Search for the cell housing the specified text and yield its (x, y) center coordinate. 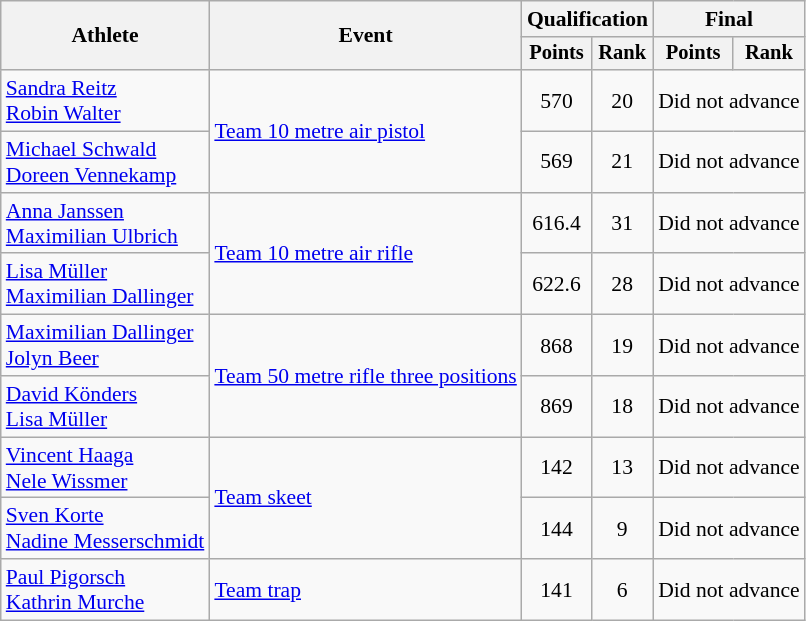
622.6 (556, 284)
144 (556, 528)
Maximilian DallingerJolyn Beer (106, 346)
Vincent HaagaNele Wissmer (106, 468)
David KöndersLisa Müller (106, 406)
6 (622, 590)
28 (622, 284)
Final (729, 19)
Sven KorteNadine Messerschmidt (106, 528)
Team trap (366, 590)
19 (622, 346)
868 (556, 346)
Team 10 metre air rifle (366, 254)
Team 50 metre rifle three positions (366, 376)
Michael SchwaldDoreen Vennekamp (106, 162)
569 (556, 162)
21 (622, 162)
Anna JanssenMaximilian Ulbrich (106, 224)
616.4 (556, 224)
Paul PigorschKathrin Murche (106, 590)
Team skeet (366, 498)
Team 10 metre air pistol (366, 131)
Lisa MüllerMaximilian Dallinger (106, 284)
18 (622, 406)
869 (556, 406)
Sandra ReitzRobin Walter (106, 100)
Athlete (106, 36)
20 (622, 100)
Qualification (588, 19)
31 (622, 224)
9 (622, 528)
Event (366, 36)
570 (556, 100)
13 (622, 468)
142 (556, 468)
141 (556, 590)
